Identify which cell holds the provided text, then report its [X, Y] central coordinate. 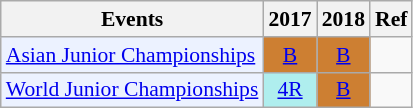
Asian Junior Championships [132, 55]
2018 [344, 19]
4R [290, 90]
Events [132, 19]
Ref [391, 19]
2017 [290, 19]
World Junior Championships [132, 90]
